Scan for the cell matching the given text and deliver its [x, y] coordinate at center. 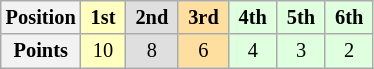
6 [203, 51]
3 [301, 51]
Position [41, 17]
2nd [152, 17]
10 [104, 51]
1st [104, 17]
5th [301, 17]
4 [253, 51]
Points [41, 51]
4th [253, 17]
6th [349, 17]
3rd [203, 17]
8 [152, 51]
2 [349, 51]
